From the cell containing the given text, extract its center point as [X, Y] coordinate. 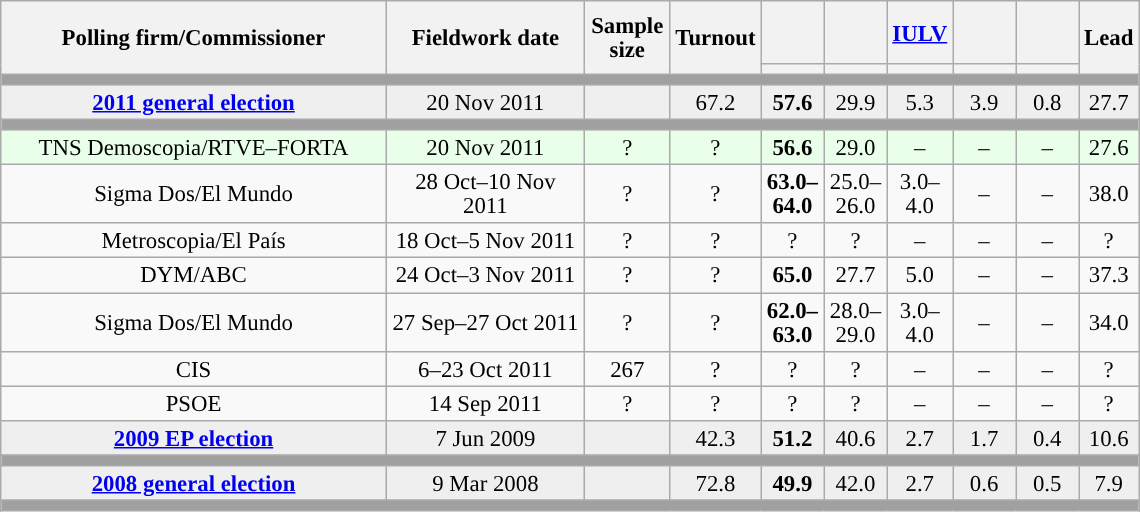
42.0 [856, 484]
27.6 [1109, 148]
72.8 [716, 484]
0.8 [1048, 102]
Lead [1109, 38]
49.9 [792, 484]
DYM/ABC [194, 276]
CIS [194, 368]
38.0 [1109, 194]
18 Oct–5 Nov 2011 [485, 242]
Polling firm/Commissioner [194, 38]
TNS Demoscopia/RTVE–FORTA [194, 148]
IULV [920, 32]
34.0 [1109, 322]
7 Jun 2009 [485, 438]
2009 EP election [194, 438]
63.0–64.0 [792, 194]
Sample size [627, 38]
37.3 [1109, 276]
0.6 [984, 484]
6–23 Oct 2011 [485, 368]
25.0–26.0 [856, 194]
40.6 [856, 438]
3.9 [984, 102]
Turnout [716, 38]
0.4 [1048, 438]
27 Sep–27 Oct 2011 [485, 322]
28 Oct–10 Nov 2011 [485, 194]
24 Oct–3 Nov 2011 [485, 276]
62.0–63.0 [792, 322]
29.9 [856, 102]
2011 general election [194, 102]
PSOE [194, 404]
Fieldwork date [485, 38]
5.3 [920, 102]
51.2 [792, 438]
Metroscopia/El País [194, 242]
29.0 [856, 148]
42.3 [716, 438]
1.7 [984, 438]
56.6 [792, 148]
0.5 [1048, 484]
57.6 [792, 102]
267 [627, 368]
65.0 [792, 276]
2008 general election [194, 484]
5.0 [920, 276]
10.6 [1109, 438]
7.9 [1109, 484]
9 Mar 2008 [485, 484]
14 Sep 2011 [485, 404]
67.2 [716, 102]
28.0–29.0 [856, 322]
